Return the [X, Y] coordinate for the center point of the cell that contains the specified text.  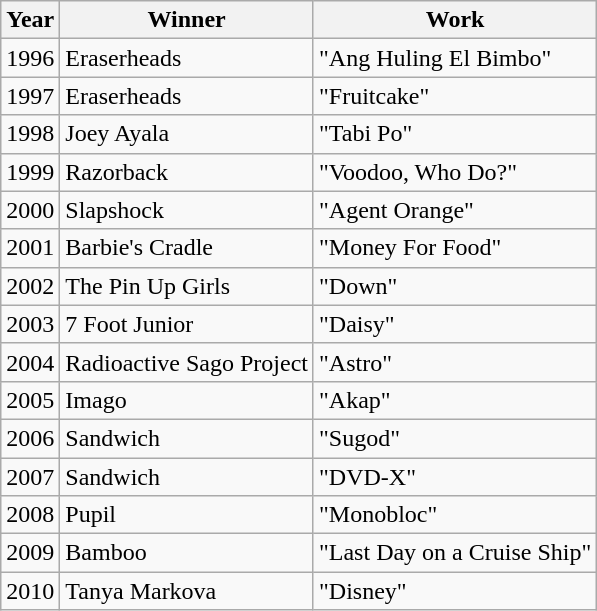
2002 [30, 286]
Work [454, 20]
Pupil [187, 515]
"Fruitcake" [454, 96]
"Daisy" [454, 324]
2008 [30, 515]
"Astro" [454, 362]
1998 [30, 134]
"Agent Orange" [454, 210]
"Ang Huling El Bimbo" [454, 58]
2003 [30, 324]
Razorback [187, 172]
2001 [30, 248]
Slapshock [187, 210]
1996 [30, 58]
Radioactive Sago Project [187, 362]
Imago [187, 400]
"Money For Food" [454, 248]
1997 [30, 96]
Tanya Markova [187, 591]
"Disney" [454, 591]
Winner [187, 20]
"DVD-X" [454, 477]
2010 [30, 591]
1999 [30, 172]
"Voodoo, Who Do?" [454, 172]
"Tabi Po" [454, 134]
"Akap" [454, 400]
The Pin Up Girls [187, 286]
7 Foot Junior [187, 324]
"Last Day on a Cruise Ship" [454, 553]
2007 [30, 477]
Year [30, 20]
Barbie's Cradle [187, 248]
2005 [30, 400]
2009 [30, 553]
2000 [30, 210]
"Sugod" [454, 438]
"Monobloc" [454, 515]
Bamboo [187, 553]
2006 [30, 438]
"Down" [454, 286]
Joey Ayala [187, 134]
2004 [30, 362]
